Extract the [X, Y] coordinate from the center of the cell holding the provided text.  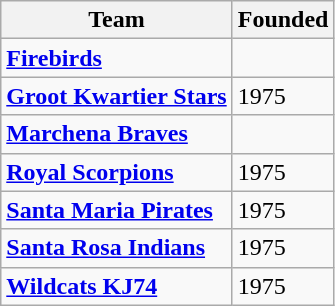
Santa Rosa Indians [116, 248]
Marchena Braves [116, 134]
Santa Maria Pirates [116, 210]
Groot Kwartier Stars [116, 96]
Royal Scorpions [116, 172]
Team [116, 20]
Wildcats KJ74 [116, 286]
Founded [283, 20]
Firebirds [116, 58]
